Return the [X, Y] coordinate for the center point of the cell that contains the specified text.  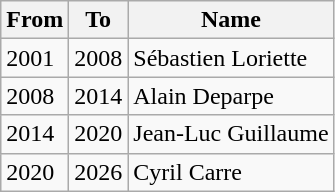
2026 [98, 172]
Alain Deparpe [231, 96]
Jean-Luc Guillaume [231, 134]
Name [231, 20]
2001 [35, 58]
Sébastien Loriette [231, 58]
Cyril Carre [231, 172]
From [35, 20]
To [98, 20]
